Pinpoint the cell where the given text exists, returning its (x, y) midpoint coordinate. 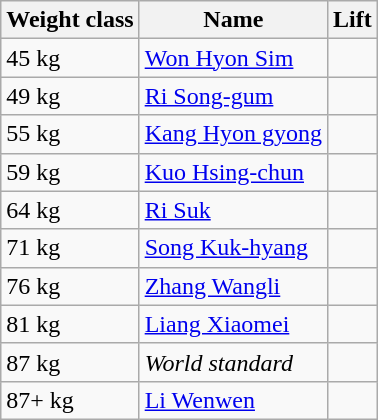
Weight class (70, 20)
76 kg (70, 286)
87 kg (70, 362)
Ri Suk (233, 210)
Ri Song-gum (233, 96)
Lift (353, 20)
Liang Xiaomei (233, 324)
Name (233, 20)
87+ kg (70, 400)
71 kg (70, 248)
49 kg (70, 96)
59 kg (70, 172)
Kuo Hsing-chun (233, 172)
World standard (233, 362)
64 kg (70, 210)
Li Wenwen (233, 400)
Won Hyon Sim (233, 58)
81 kg (70, 324)
45 kg (70, 58)
55 kg (70, 134)
Kang Hyon gyong (233, 134)
Zhang Wangli (233, 286)
Song Kuk-hyang (233, 248)
